Return [X, Y] of the center of cell containing provided text 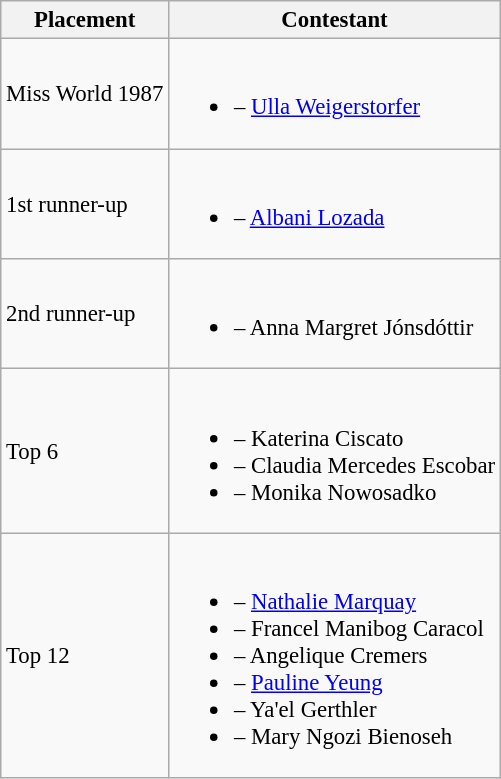
– Nathalie Marquay – Francel Manibog Caracol – Angelique Cremers – Pauline Yeung – Ya'el Gerthler – Mary Ngozi Bienoseh [335, 656]
Top 6 [85, 451]
Contestant [335, 20]
– Albani Lozada [335, 204]
Top 12 [85, 656]
Miss World 1987 [85, 94]
– Ulla Weigerstorfer [335, 94]
Placement [85, 20]
– Katerina Ciscato – Claudia Mercedes Escobar – Monika Nowosadko [335, 451]
2nd runner-up [85, 314]
1st runner-up [85, 204]
– Anna Margret Jónsdóttir [335, 314]
